Identify which cell holds the provided text, then report its [x, y] central coordinate. 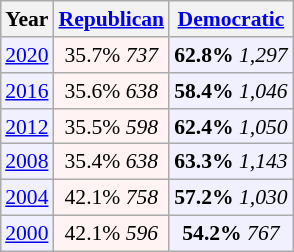
35.6% 638 [111, 91]
35.5% 598 [111, 126]
62.4% 1,050 [230, 126]
42.1% 596 [111, 233]
35.4% 638 [111, 162]
42.1% 758 [111, 197]
Year [26, 19]
58.4% 1,046 [230, 91]
2020 [26, 55]
63.3% 1,143 [230, 162]
2016 [26, 91]
54.2% 767 [230, 233]
62.8% 1,297 [230, 55]
2004 [26, 197]
Republican [111, 19]
2012 [26, 126]
2008 [26, 162]
57.2% 1,030 [230, 197]
2000 [26, 233]
Democratic [230, 19]
35.7% 737 [111, 55]
